Capture the cell that displays the provided text and extract its (x, y) central coordinate. 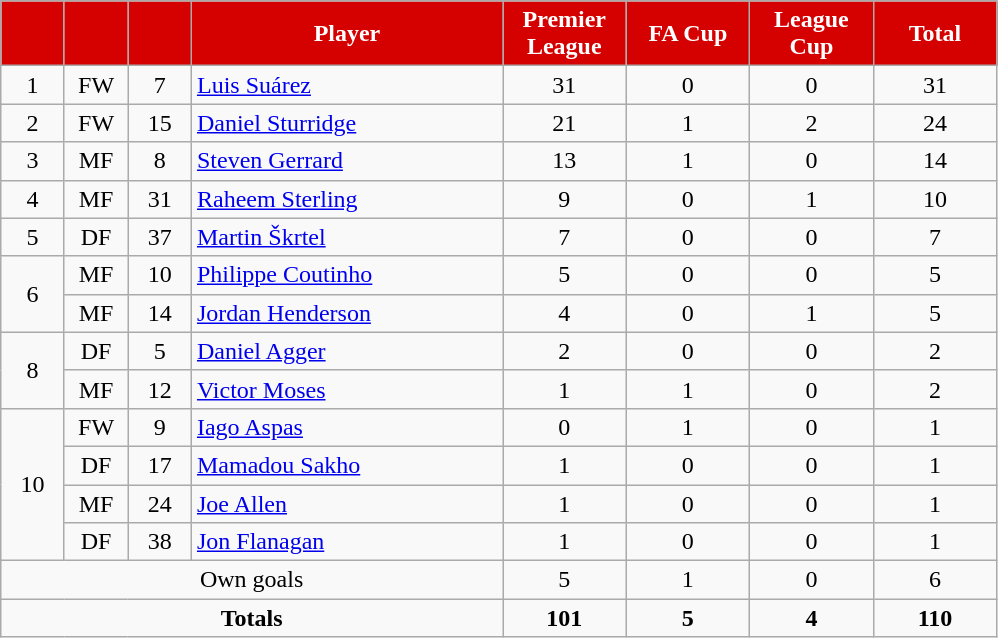
21 (564, 123)
Own goals (252, 580)
Victor Moses (346, 389)
Joe Allen (346, 503)
League Cup (812, 34)
101 (564, 618)
37 (160, 237)
Iago Aspas (346, 427)
Philippe Coutinho (346, 275)
38 (160, 542)
3 (33, 161)
15 (160, 123)
13 (564, 161)
Daniel Sturridge (346, 123)
Jordan Henderson (346, 313)
Steven Gerrard (346, 161)
FA Cup (688, 34)
Raheem Sterling (346, 199)
17 (160, 465)
Luis Suárez (346, 85)
110 (935, 618)
Mamadou Sakho (346, 465)
Martin Škrtel (346, 237)
12 (160, 389)
Total (935, 34)
Jon Flanagan (346, 542)
Player (346, 34)
Daniel Agger (346, 351)
Totals (252, 618)
Premier League (564, 34)
